Output the [x, y] coordinate of the center of the cell containing the given text.  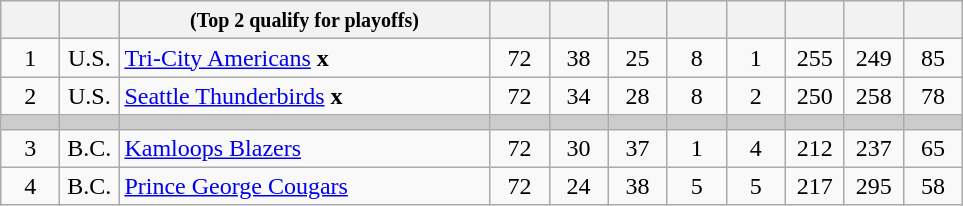
258 [874, 96]
24 [578, 186]
Kamloops Blazers [304, 148]
Tri-City Americans x [304, 58]
30 [578, 148]
255 [814, 58]
249 [874, 58]
295 [874, 186]
28 [638, 96]
25 [638, 58]
37 [638, 148]
217 [814, 186]
250 [814, 96]
Seattle Thunderbirds x [304, 96]
(Top 2 qualify for playoffs) [304, 20]
58 [932, 186]
3 [30, 148]
85 [932, 58]
65 [932, 148]
212 [814, 148]
34 [578, 96]
Prince George Cougars [304, 186]
237 [874, 148]
78 [932, 96]
